Provide the [X, Y] coordinate of the cell's center where the given text is located.  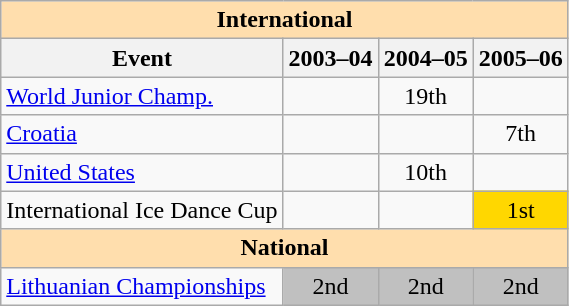
2005–06 [520, 58]
Event [142, 58]
10th [426, 172]
2003–04 [330, 58]
Lithuanian Championships [142, 286]
7th [520, 134]
International [284, 20]
International Ice Dance Cup [142, 210]
National [284, 248]
World Junior Champ. [142, 96]
19th [426, 96]
1st [520, 210]
United States [142, 172]
2004–05 [426, 58]
Croatia [142, 134]
